Output the (x, y) coordinate of the center of the cell containing the given text.  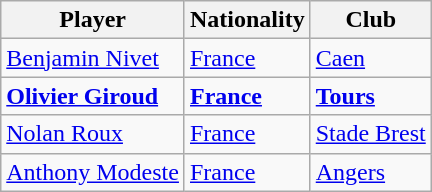
Anthony Modeste (93, 172)
Caen (370, 58)
Stade Brest (370, 134)
Olivier Giroud (93, 96)
Nationality (247, 20)
Tours (370, 96)
Nolan Roux (93, 134)
Benjamin Nivet (93, 58)
Player (93, 20)
Angers (370, 172)
Club (370, 20)
